From the cell containing the given text, extract its center point as [x, y] coordinate. 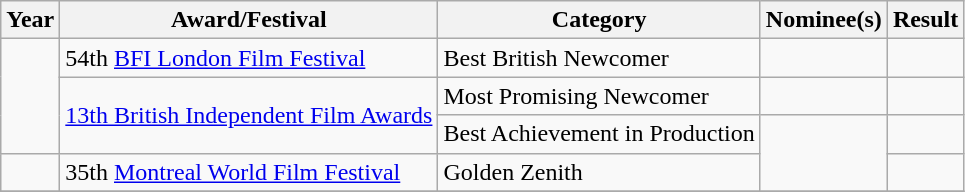
Nominee(s) [824, 20]
Best British Newcomer [599, 58]
Most Promising Newcomer [599, 96]
35th Montreal World Film Festival [249, 172]
Award/Festival [249, 20]
54th BFI London Film Festival [249, 58]
Golden Zenith [599, 172]
Category [599, 20]
13th British Independent Film Awards [249, 115]
Year [30, 20]
Result [925, 20]
Best Achievement in Production [599, 134]
